Determine the [X, Y] coordinate at the center of the cell enclosing the given text.  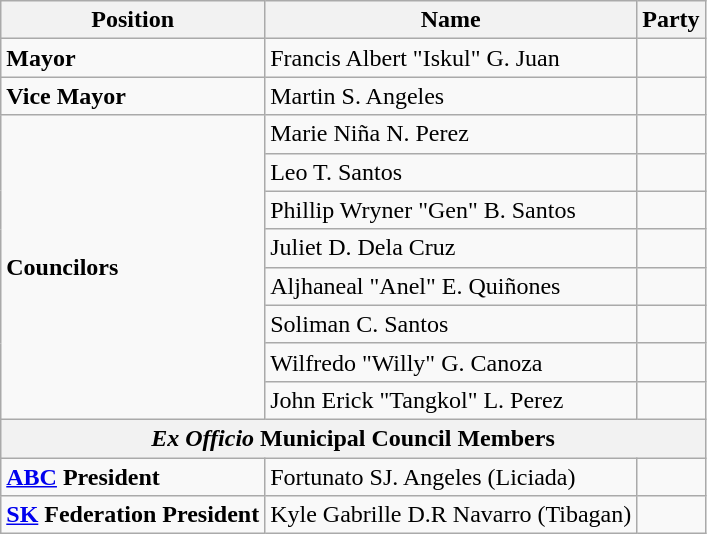
Francis Albert "Iskul" G. Juan [451, 58]
Aljhaneal "Anel" E. Quiñones [451, 286]
Councilors [133, 267]
Soliman C. Santos [451, 324]
John Erick "Tangkol" L. Perez [451, 400]
Mayor [133, 58]
Name [451, 20]
ABC President [133, 477]
Position [133, 20]
Vice Mayor [133, 96]
SK Federation President [133, 515]
Kyle Gabrille D.R Navarro (Tibagan) [451, 515]
Ex Officio Municipal Council Members [353, 438]
Martin S. Angeles [451, 96]
Wilfredo "Willy" G. Canoza [451, 362]
Party [671, 20]
Marie Niña N. Perez [451, 134]
Leo T. Santos [451, 172]
Juliet D. Dela Cruz [451, 248]
Phillip Wryner "Gen" B. Santos [451, 210]
Fortunato SJ. Angeles (Liciada) [451, 477]
